Return the (X, Y) coordinate for the center point of the cell that contains the specified text.  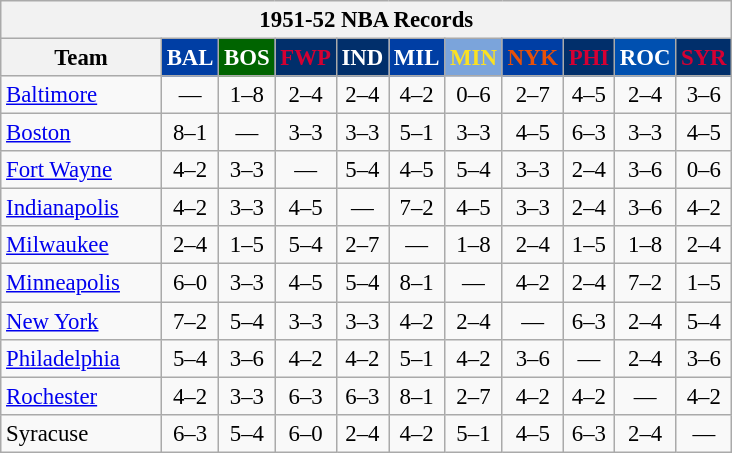
PHI (588, 58)
Indianapolis (82, 208)
FWP (306, 58)
Boston (82, 133)
BOS (247, 58)
Syracuse (82, 433)
MIN (474, 58)
Rochester (82, 396)
ROC (644, 58)
Fort Wayne (82, 170)
MIL (417, 58)
Baltimore (82, 95)
Philadelphia (82, 358)
BAL (190, 58)
New York (82, 321)
IND (362, 58)
Minneapolis (82, 283)
Team (82, 58)
SYR (704, 58)
1951-52 NBA Records (366, 20)
NYK (532, 58)
Milwaukee (82, 245)
